Locate the cell with the specified text and output its (x, y) center coordinate. 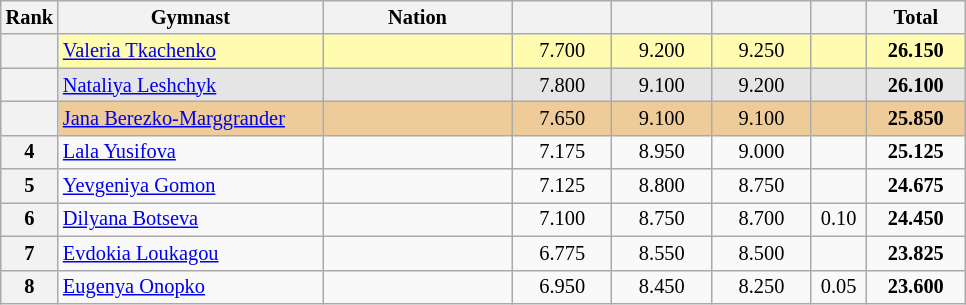
0.05 (838, 287)
4 (30, 152)
8.550 (662, 253)
8.700 (762, 219)
8 (30, 287)
7 (30, 253)
5 (30, 186)
26.100 (916, 85)
26.150 (916, 51)
6.775 (562, 253)
Valeria Tkachenko (190, 51)
25.850 (916, 118)
8.800 (662, 186)
8.450 (662, 287)
Evdokia Loukagou (190, 253)
Gymnast (190, 17)
Rank (30, 17)
8.950 (662, 152)
9.000 (762, 152)
24.675 (916, 186)
7.175 (562, 152)
8.250 (762, 287)
6 (30, 219)
Eugenya Onopko (190, 287)
23.600 (916, 287)
6.950 (562, 287)
7.700 (562, 51)
Nataliya Leshchyk (190, 85)
Dilyana Botseva (190, 219)
Total (916, 17)
Jana Berezko-Marggrander (190, 118)
7.100 (562, 219)
0.10 (838, 219)
24.450 (916, 219)
8.500 (762, 253)
7.125 (562, 186)
Yevgeniya Gomon (190, 186)
Lala Yusifova (190, 152)
7.650 (562, 118)
7.800 (562, 85)
Nation (418, 17)
25.125 (916, 152)
23.825 (916, 253)
9.250 (762, 51)
